Capture the cell that displays the provided text and extract its (X, Y) central coordinate. 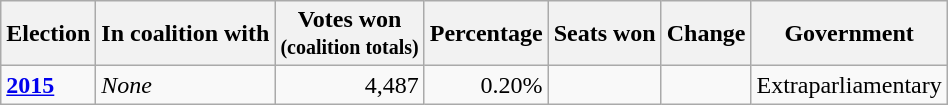
Percentage (486, 34)
Change (706, 34)
Votes won(coalition totals) (350, 34)
In coalition with (186, 34)
Seats won (604, 34)
None (186, 85)
Extraparliamentary (849, 85)
2015 (48, 85)
Government (849, 34)
0.20% (486, 85)
4,487 (350, 85)
Election (48, 34)
